For the text-containing cell, return its midpoint in (x, y) coordinate format. 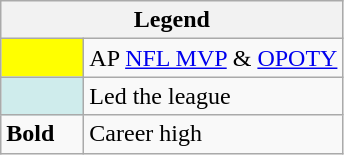
Led the league (214, 96)
Legend (172, 20)
AP NFL MVP & OPOTY (214, 58)
Career high (214, 134)
Bold (42, 134)
